Search for the cell housing the specified text and yield its (X, Y) center coordinate. 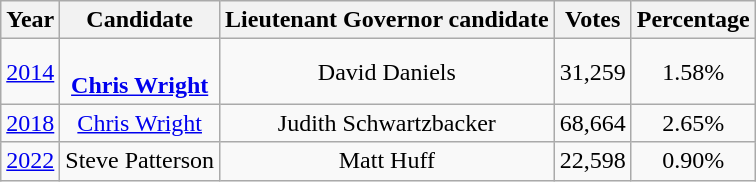
Percentage (693, 20)
2014 (30, 72)
Matt Huff (388, 161)
Judith Schwartzbacker (388, 123)
31,259 (592, 72)
68,664 (592, 123)
22,598 (592, 161)
1.58% (693, 72)
0.90% (693, 161)
Candidate (140, 20)
Year (30, 20)
2018 (30, 123)
Steve Patterson (140, 161)
Votes (592, 20)
2.65% (693, 123)
2022 (30, 161)
David Daniels (388, 72)
Lieutenant Governor candidate (388, 20)
